Find where the given text appears and provide that cell's center as (X, Y) coordinate. 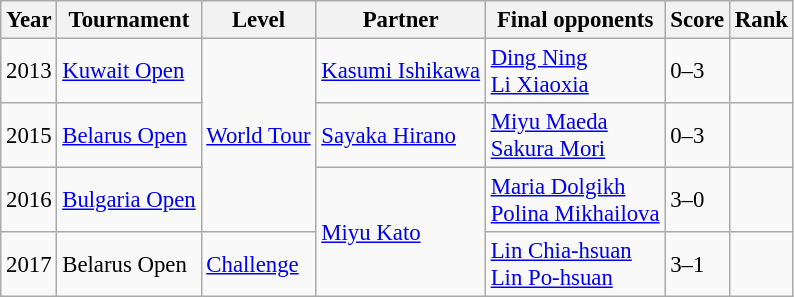
2016 (29, 200)
Tournament (129, 20)
Final opponents (575, 20)
2017 (29, 264)
Maria DolgikhPolina Mikhailova (575, 200)
World Tour (258, 136)
Score (698, 20)
Bulgaria Open (129, 200)
2013 (29, 72)
Miyu MaedaSakura Mori (575, 136)
Partner (400, 20)
Kasumi Ishikawa (400, 72)
Year (29, 20)
Kuwait Open (129, 72)
Miyu Kato (400, 232)
Rank (762, 20)
3–1 (698, 264)
2015 (29, 136)
Ding NingLi Xiaoxia (575, 72)
Lin Chia-hsuanLin Po-hsuan (575, 264)
Challenge (258, 264)
3–0 (698, 200)
Sayaka Hirano (400, 136)
Level (258, 20)
